For the text-containing cell, return its midpoint in [X, Y] coordinate format. 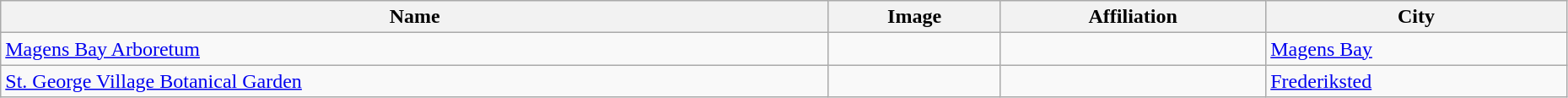
City [1417, 17]
Magens Bay [1417, 49]
Name [415, 17]
Frederiksted [1417, 81]
St. George Village Botanical Garden [415, 81]
Image [914, 17]
Affiliation [1134, 17]
Magens Bay Arboretum [415, 49]
